Scan for the cell matching the given text and deliver its (x, y) coordinate at center. 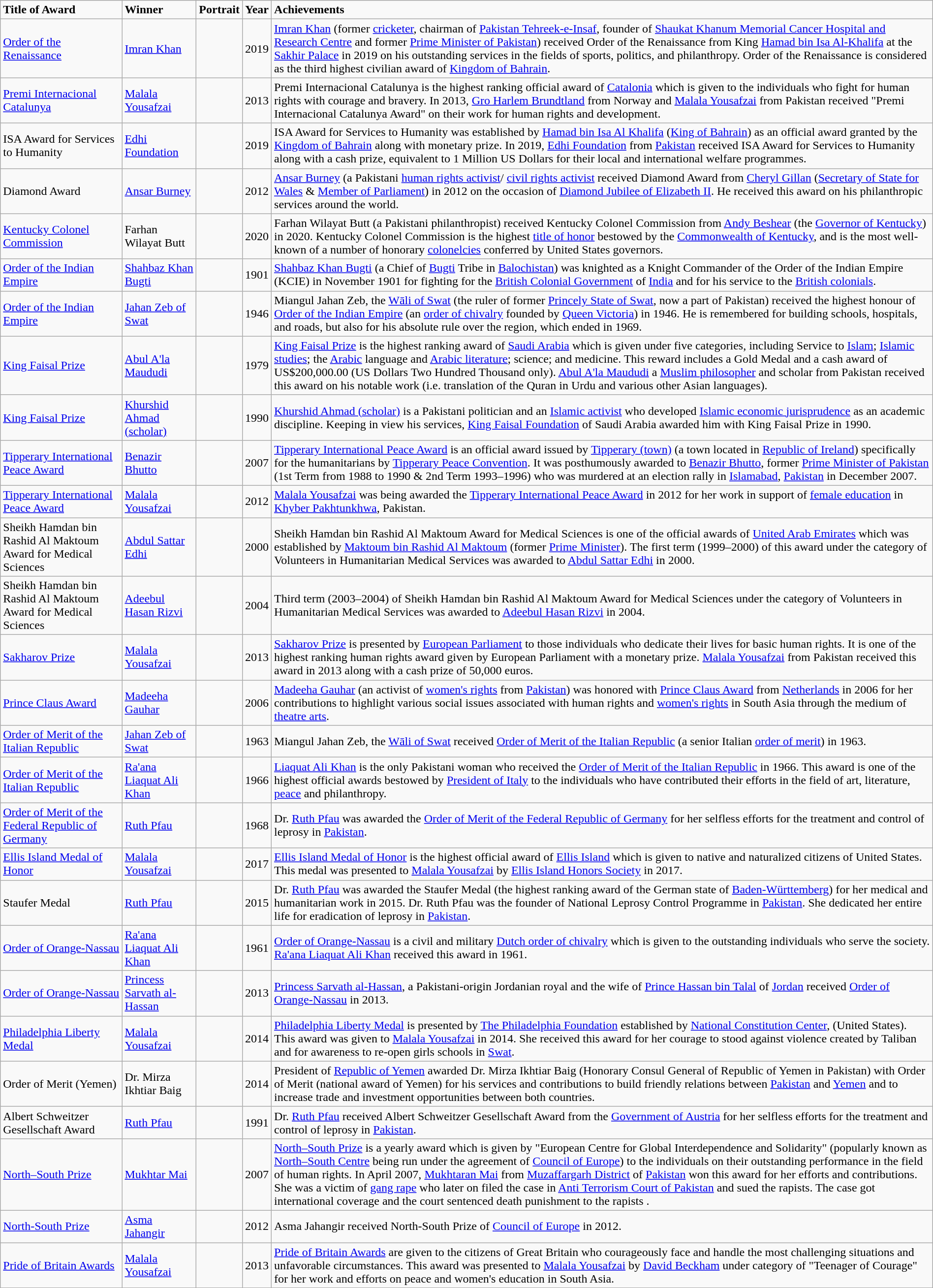
Order of the Renaissance (61, 48)
1968 (257, 825)
Portrait (219, 10)
Title of Award (61, 10)
2017 (257, 864)
1946 (257, 314)
1979 (257, 365)
ISA Award for Services to Humanity (61, 146)
Year (257, 10)
Albert Schweitzer Gesellschaft Award (61, 1122)
Adeebul Hasan Rizvi (159, 605)
Abdul Sattar Edhi (159, 547)
2000 (257, 547)
Farhan Wilayat Butt (159, 236)
1901 (257, 275)
Khurshid Ahmad (scholar) (159, 417)
Diamond Award (61, 191)
Asma Jahangir (159, 1226)
North–South Prize (61, 1174)
2006 (257, 703)
Sakharov Prize (61, 658)
1966 (257, 780)
Prince Claus Award (61, 703)
Premi Internacional Catalunya (61, 100)
1963 (257, 741)
Madeeha Gauhar (159, 703)
Staufer Medal (61, 903)
Order of Merit (Yemen) (61, 1084)
Imran Khan (159, 48)
Winner (159, 10)
Achievements (602, 10)
Kentucky Colonel Commission (61, 236)
Ellis Island Medal of Honor (61, 864)
Abul A'la Maududi (159, 365)
Princess Sarvath al-Hassan (159, 993)
Philadelphia Liberty Medal (61, 1038)
2020 (257, 236)
Edhi Foundation (159, 146)
1990 (257, 417)
2015 (257, 903)
Shahbaz Khan Bugti (159, 275)
Dr. Mirza Ikhtiar Baig (159, 1084)
1991 (257, 1122)
Miangul Jahan Zeb, the Wāli of Swat received Order of Merit of the Italian Republic (a senior Italian order of merit) in 1963. (602, 741)
1961 (257, 948)
Benazir Bhutto (159, 463)
Order of Merit of the Federal Republic of Germany (61, 825)
2004 (257, 605)
Pride of Britain Awards (61, 1265)
Mukhtar Mai (159, 1174)
Asma Jahangir received North-South Prize of Council of Europe in 2012. (602, 1226)
Ansar Burney (159, 191)
North-South Prize (61, 1226)
